Identify which cell holds the provided text, then report its (x, y) central coordinate. 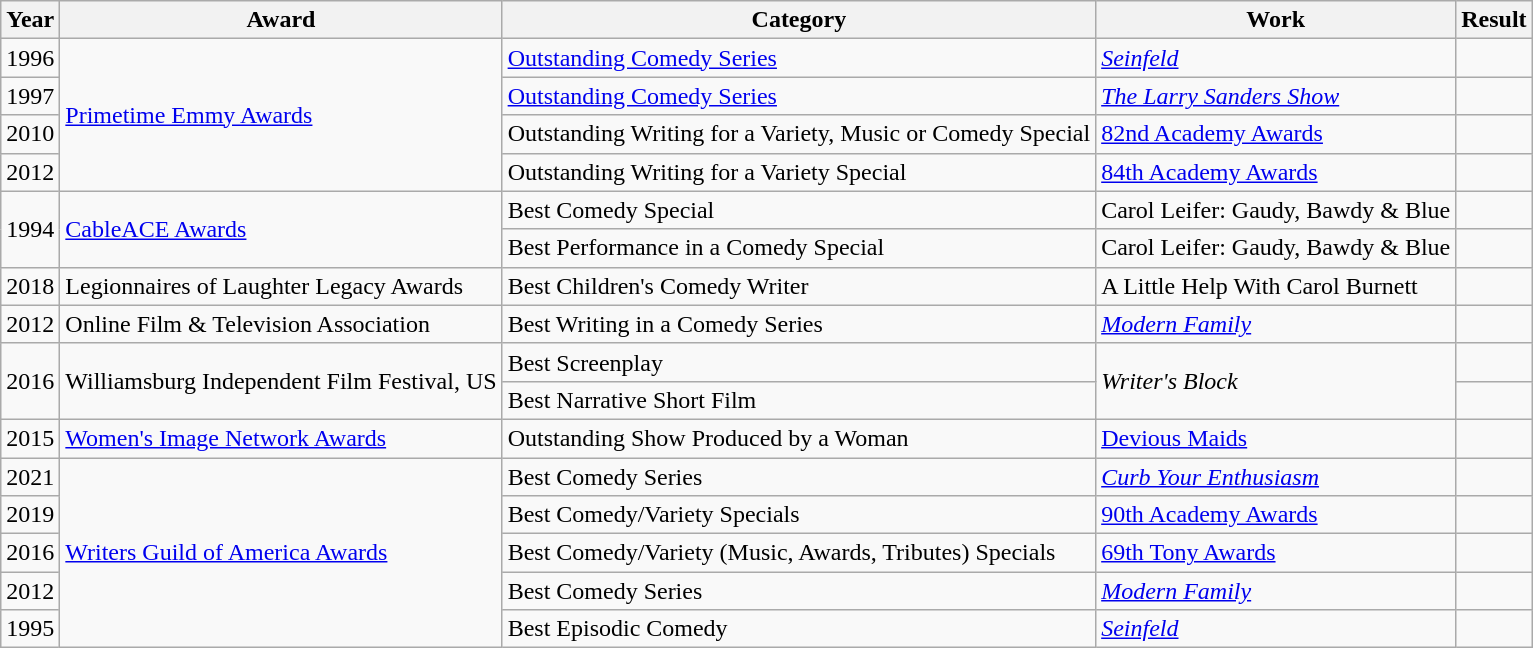
Best Comedy Special (799, 210)
Devious Maids (1276, 438)
Best Comedy/Variety Specials (799, 515)
Outstanding Writing for a Variety Special (799, 172)
Outstanding Writing for a Variety, Music or Comedy Special (799, 134)
Best Writing in a Comedy Series (799, 324)
Work (1276, 20)
Primetime Emmy Awards (281, 115)
84th Academy Awards (1276, 172)
Best Children's Comedy Writer (799, 286)
Category (799, 20)
Outstanding Show Produced by a Woman (799, 438)
Year (30, 20)
1995 (30, 629)
A Little Help With Carol Burnett (1276, 286)
Award (281, 20)
Best Screenplay (799, 362)
2019 (30, 515)
1994 (30, 229)
1996 (30, 58)
Writers Guild of America Awards (281, 553)
Legionnaires of Laughter Legacy Awards (281, 286)
Best Performance in a Comedy Special (799, 248)
Best Narrative Short Film (799, 400)
The Larry Sanders Show (1276, 96)
2021 (30, 477)
2015 (30, 438)
Online Film & Television Association (281, 324)
Curb Your Enthusiasm (1276, 477)
Result (1494, 20)
2018 (30, 286)
69th Tony Awards (1276, 553)
Women's Image Network Awards (281, 438)
Writer's Block (1276, 381)
Best Comedy/Variety (Music, Awards, Tributes) Specials (799, 553)
90th Academy Awards (1276, 515)
Best Episodic Comedy (799, 629)
1997 (30, 96)
2010 (30, 134)
Williamsburg Independent Film Festival, US (281, 381)
CableACE Awards (281, 229)
82nd Academy Awards (1276, 134)
